Return the (X, Y) coordinate for the center point of the cell that contains the specified text.  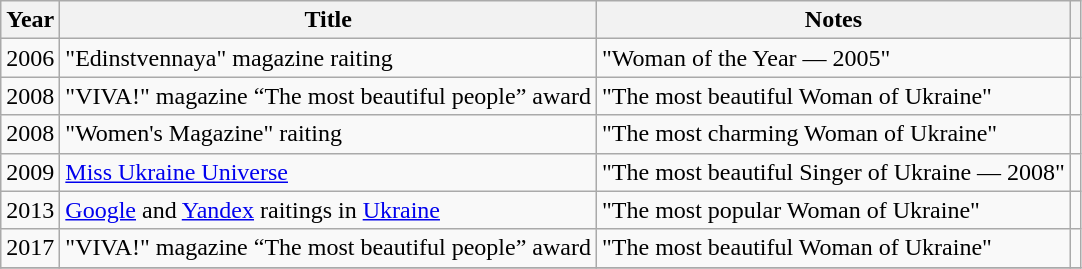
"The most beautiful Singer of Ukraine — 2008" (834, 172)
Title (328, 20)
2009 (30, 172)
Miss Ukraine Universe (328, 172)
"Edinstvennaya" magazine raiting (328, 58)
Year (30, 20)
Notes (834, 20)
Google and Yandex raitings in Ukraine (328, 210)
"The most charming Woman of Ukraine" (834, 134)
"The most popular Woman of Ukraine" (834, 210)
"Women's Magazine" raiting (328, 134)
"Woman of the Year — 2005" (834, 58)
2017 (30, 248)
2006 (30, 58)
2013 (30, 210)
